Detect which cell encompasses the target text, then output its [X, Y] center coordinate. 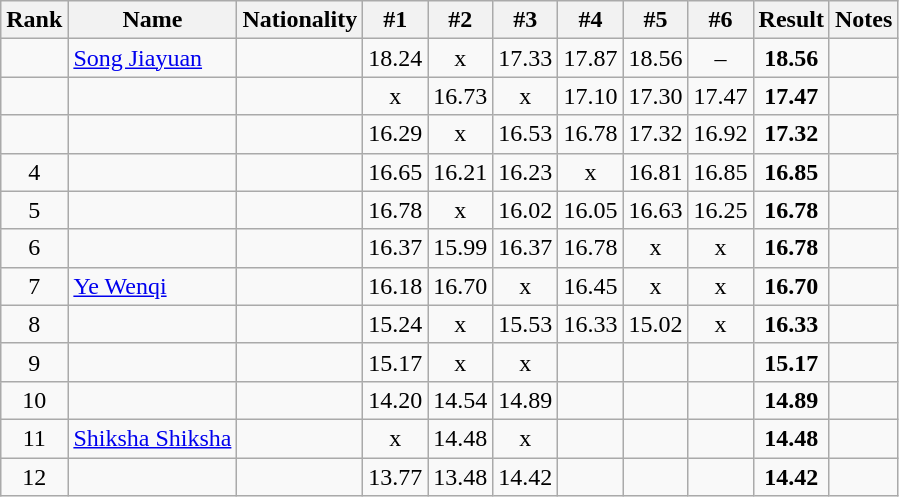
Result [791, 20]
#4 [590, 20]
5 [34, 210]
16.29 [396, 134]
#3 [526, 20]
10 [34, 400]
16.53 [526, 134]
16.92 [720, 134]
Rank [34, 20]
17.33 [526, 58]
7 [34, 286]
17.30 [656, 96]
16.23 [526, 172]
#1 [396, 20]
15.24 [396, 324]
16.05 [590, 210]
15.53 [526, 324]
17.10 [590, 96]
15.02 [656, 324]
4 [34, 172]
13.77 [396, 477]
18.24 [396, 58]
16.73 [460, 96]
16.21 [460, 172]
Shiksha Shiksha [152, 438]
16.81 [656, 172]
12 [34, 477]
– [720, 58]
11 [34, 438]
Nationality [300, 20]
#6 [720, 20]
15.99 [460, 248]
#5 [656, 20]
17.87 [590, 58]
14.54 [460, 400]
16.65 [396, 172]
8 [34, 324]
16.63 [656, 210]
Notes [863, 20]
Name [152, 20]
13.48 [460, 477]
9 [34, 362]
14.20 [396, 400]
Song Jiayuan [152, 58]
16.18 [396, 286]
16.02 [526, 210]
#2 [460, 20]
16.45 [590, 286]
Ye Wenqi [152, 286]
6 [34, 248]
16.25 [720, 210]
